Scan for the cell matching the given text and deliver its [X, Y] coordinate at center. 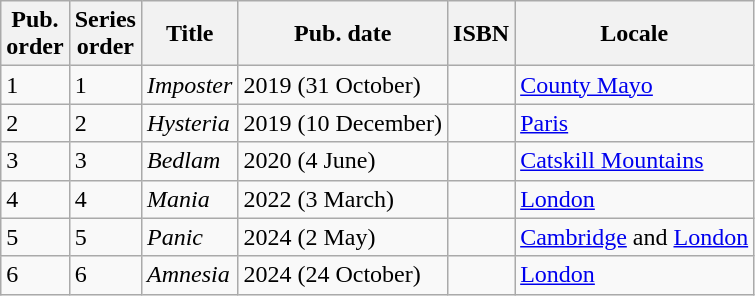
2019 (31 October) [343, 85]
Pub.order [35, 34]
County Mayo [634, 85]
2024 (24 October) [343, 275]
2019 (10 December) [343, 123]
Amnesia [189, 275]
Title [189, 34]
2024 (2 May) [343, 237]
Pub. date [343, 34]
Seriesorder [105, 34]
Bedlam [189, 161]
Catskill Mountains [634, 161]
Paris [634, 123]
Imposter [189, 85]
Hysteria [189, 123]
Locale [634, 34]
2022 (3 March) [343, 199]
ISBN [482, 34]
Panic [189, 237]
2020 (4 June) [343, 161]
Mania [189, 199]
Cambridge and London [634, 237]
